Find where the given text appears and provide that cell's center as [X, Y] coordinate. 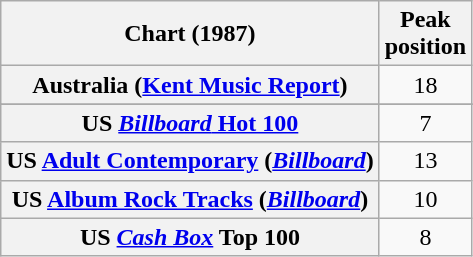
13 [425, 161]
18 [425, 85]
10 [425, 199]
Australia (Kent Music Report) [190, 85]
US Adult Contemporary (Billboard) [190, 161]
Peakposition [425, 34]
US Cash Box Top 100 [190, 237]
7 [425, 123]
US Billboard Hot 100 [190, 123]
8 [425, 237]
US Album Rock Tracks (Billboard) [190, 199]
Chart (1987) [190, 34]
